Extract the [X, Y] coordinate from the center of the cell holding the provided text.  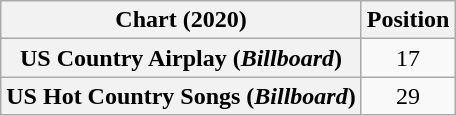
Position [408, 20]
US Hot Country Songs (Billboard) [181, 96]
US Country Airplay (Billboard) [181, 58]
29 [408, 96]
17 [408, 58]
Chart (2020) [181, 20]
